Search for the cell housing the specified text and yield its [X, Y] center coordinate. 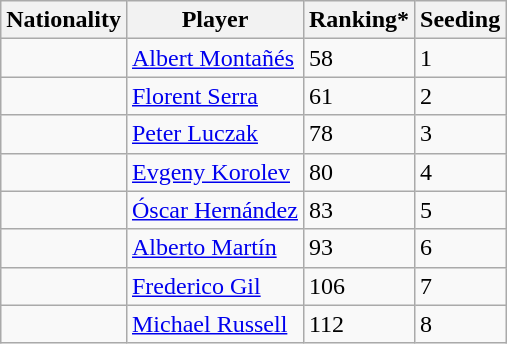
5 [460, 210]
78 [358, 134]
2 [460, 96]
Evgeny Korolev [214, 172]
106 [358, 286]
7 [460, 286]
Alberto Martín [214, 248]
8 [460, 324]
Peter Luczak [214, 134]
58 [358, 58]
93 [358, 248]
Frederico Gil [214, 286]
112 [358, 324]
Óscar Hernández [214, 210]
Michael Russell [214, 324]
1 [460, 58]
61 [358, 96]
Florent Serra [214, 96]
Albert Montañés [214, 58]
6 [460, 248]
Seeding [460, 20]
Player [214, 20]
80 [358, 172]
4 [460, 172]
83 [358, 210]
Ranking* [358, 20]
3 [460, 134]
Nationality [64, 20]
